Extract the [x, y] coordinate from the center of the cell holding the provided text.  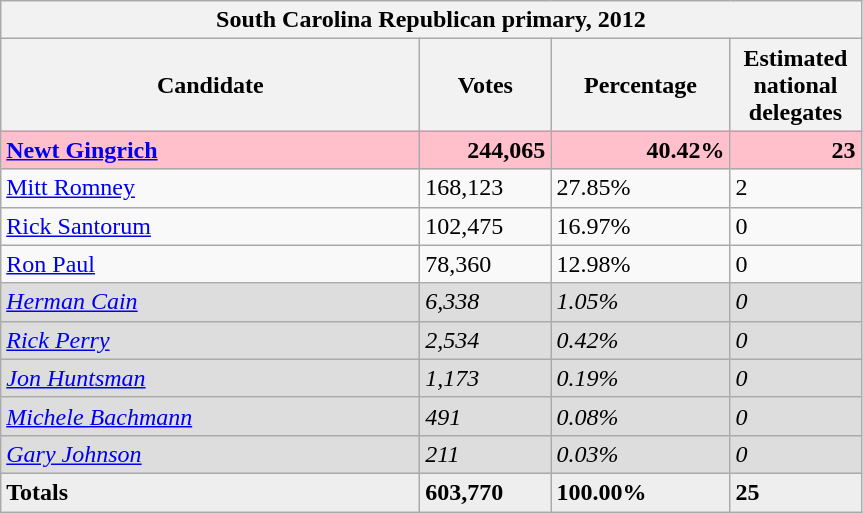
Estimated national delegates [796, 85]
1,173 [486, 378]
100.00% [640, 492]
0.08% [640, 416]
Votes [486, 85]
Michele Bachmann [210, 416]
Ron Paul [210, 264]
Mitt Romney [210, 188]
244,065 [486, 150]
16.97% [640, 226]
1.05% [640, 302]
491 [486, 416]
102,475 [486, 226]
211 [486, 454]
603,770 [486, 492]
27.85% [640, 188]
40.42% [640, 150]
Percentage [640, 85]
2 [796, 188]
Newt Gingrich [210, 150]
0.03% [640, 454]
0.42% [640, 340]
2,534 [486, 340]
Candidate [210, 85]
23 [796, 150]
South Carolina Republican primary, 2012 [431, 20]
78,360 [486, 264]
Totals [210, 492]
Jon Huntsman [210, 378]
Rick Perry [210, 340]
25 [796, 492]
12.98% [640, 264]
Herman Cain [210, 302]
168,123 [486, 188]
0.19% [640, 378]
Rick Santorum [210, 226]
6,338 [486, 302]
Gary Johnson [210, 454]
